Extract the [x, y] coordinate from the center of the cell holding the provided text.  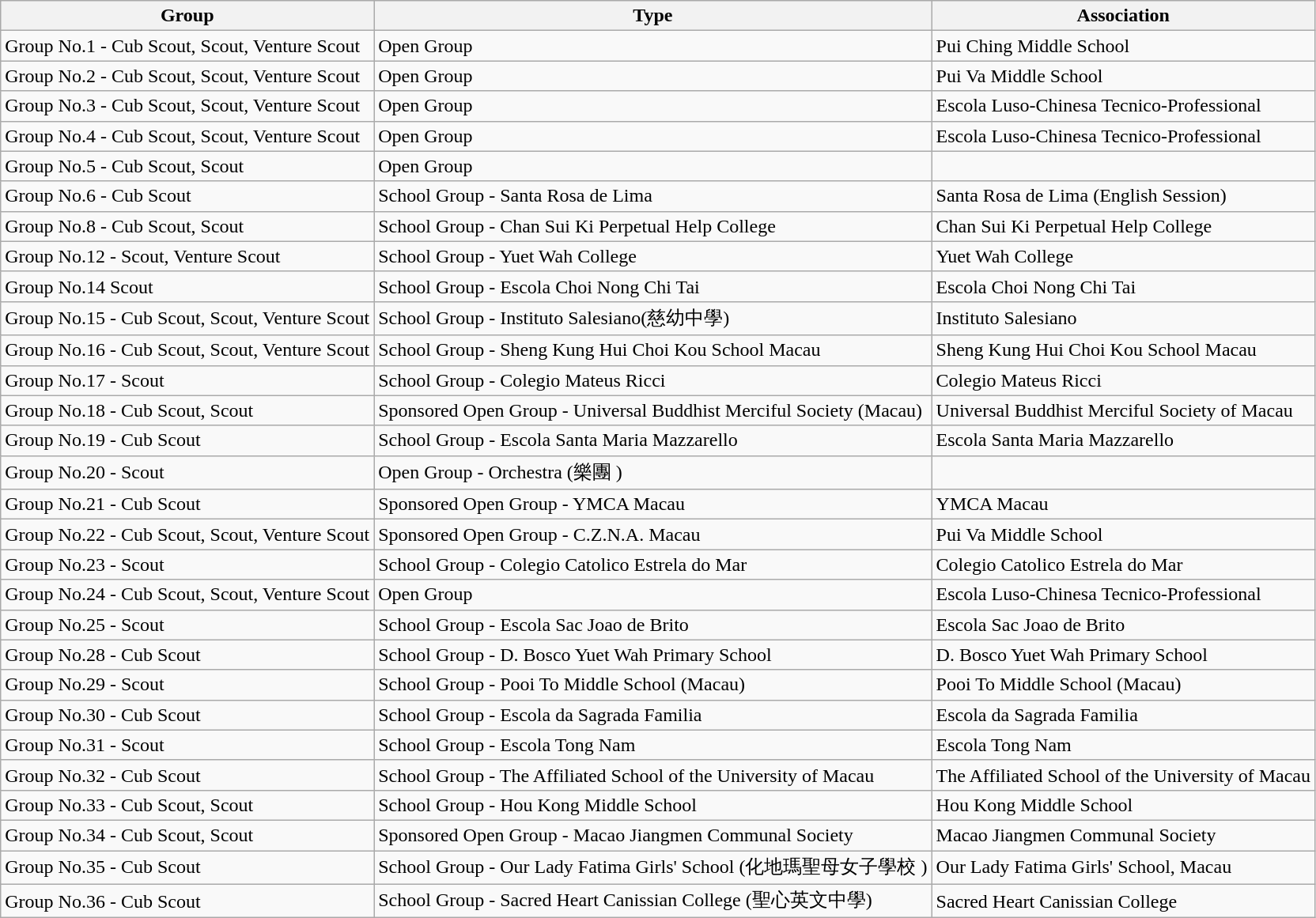
Group No.21 - Cub Scout [187, 504]
Group No.33 - Cub Scout, Scout [187, 805]
Association [1123, 16]
Escola da Sagrada Familia [1123, 715]
School Group - Hou Kong Middle School [653, 805]
Escola Tong Nam [1123, 745]
Group No.28 - Cub Scout [187, 655]
School Group - D. Bosco Yuet Wah Primary School [653, 655]
Group No.17 - Scout [187, 380]
School Group - Sheng Kung Hui Choi Kou School Macau [653, 350]
School Group - Escola Choi Nong Chi Tai [653, 286]
School Group - Colegio Mateus Ricci [653, 380]
Group No.8 - Cub Scout, Scout [187, 226]
School Group - Pooi To Middle School (Macau) [653, 685]
School Group - Sacred Heart Canissian College (聖心英文中學) [653, 901]
Hou Kong Middle School [1123, 805]
Sponsored Open Group - C.Z.N.A. Macau [653, 535]
Group No.30 - Cub Scout [187, 715]
Group No.6 - Cub Scout [187, 196]
Group No.35 - Cub Scout [187, 868]
School Group - Escola Santa Maria Mazzarello [653, 440]
Sponsored Open Group - YMCA Macau [653, 504]
Group No.2 - Cub Scout, Scout, Venture Scout [187, 76]
Group No.22 - Cub Scout, Scout, Venture Scout [187, 535]
School Group - Chan Sui Ki Perpetual Help College [653, 226]
Group No.20 - Scout [187, 473]
Type [653, 16]
School Group - Yuet Wah College [653, 256]
Group No.19 - Cub Scout [187, 440]
Universal Buddhist Merciful Society of Macau [1123, 410]
Group No.34 - Cub Scout, Scout [187, 835]
School Group - Santa Rosa de Lima [653, 196]
Group No.23 - Scout [187, 565]
Group No.25 - Scout [187, 625]
Group No.18 - Cub Scout, Scout [187, 410]
Group No.31 - Scout [187, 745]
Group No.32 - Cub Scout [187, 775]
YMCA Macau [1123, 504]
School Group - Our Lady Fatima Girls' School (化地瑪聖母女子學校 ) [653, 868]
Sacred Heart Canissian College [1123, 901]
Escola Santa Maria Mazzarello [1123, 440]
Group No.4 - Cub Scout, Scout, Venture Scout [187, 136]
Yuet Wah College [1123, 256]
Open Group - Orchestra (樂團 ) [653, 473]
School Group - Escola Tong Nam [653, 745]
D. Bosco Yuet Wah Primary School [1123, 655]
Group No.15 - Cub Scout, Scout, Venture Scout [187, 318]
Instituto Salesiano [1123, 318]
Sponsored Open Group - Universal Buddhist Merciful Society (Macau) [653, 410]
School Group - Escola Sac Joao de Brito [653, 625]
Group No.5 - Cub Scout, Scout [187, 166]
School Group - Colegio Catolico Estrela do Mar [653, 565]
Macao Jiangmen Communal Society [1123, 835]
School Group - Instituto Salesiano(慈幼中學) [653, 318]
Group No.29 - Scout [187, 685]
Group [187, 16]
Colegio Mateus Ricci [1123, 380]
Sheng Kung Hui Choi Kou School Macau [1123, 350]
Group No.36 - Cub Scout [187, 901]
Our Lady Fatima Girls' School, Macau [1123, 868]
Chan Sui Ki Perpetual Help College [1123, 226]
Pooi To Middle School (Macau) [1123, 685]
Escola Sac Joao de Brito [1123, 625]
Group No.14 Scout [187, 286]
Group No.24 - Cub Scout, Scout, Venture Scout [187, 595]
Pui Ching Middle School [1123, 46]
Santa Rosa de Lima (English Session) [1123, 196]
Group No.12 - Scout, Venture Scout [187, 256]
Escola Choi Nong Chi Tai [1123, 286]
School Group - The Affiliated School of the University of Macau [653, 775]
Sponsored Open Group - Macao Jiangmen Communal Society [653, 835]
The Affiliated School of the University of Macau [1123, 775]
School Group - Escola da Sagrada Familia [653, 715]
Group No.3 - Cub Scout, Scout, Venture Scout [187, 106]
Group No.1 - Cub Scout, Scout, Venture Scout [187, 46]
Group No.16 - Cub Scout, Scout, Venture Scout [187, 350]
Colegio Catolico Estrela do Mar [1123, 565]
